Detect which cell encompasses the target text, then output its [X, Y] center coordinate. 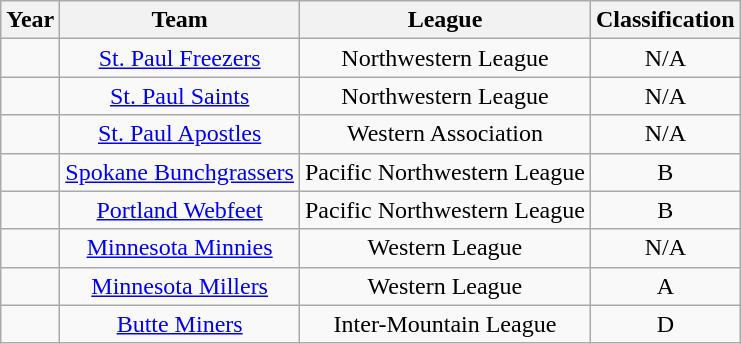
A [665, 286]
Spokane Bunchgrassers [180, 172]
Inter-Mountain League [444, 324]
Portland Webfeet [180, 210]
St. Paul Apostles [180, 134]
Year [30, 20]
League [444, 20]
Butte Miners [180, 324]
D [665, 324]
Minnesota Millers [180, 286]
St. Paul Freezers [180, 58]
Team [180, 20]
Western Association [444, 134]
Classification [665, 20]
Minnesota Minnies [180, 248]
St. Paul Saints [180, 96]
